Detect which cell encompasses the target text, then output its (x, y) center coordinate. 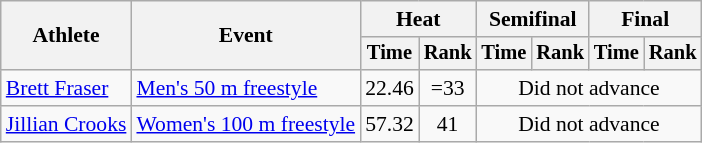
Brett Fraser (66, 88)
Women's 100 m freestyle (246, 124)
Semifinal (532, 19)
Heat (418, 19)
Men's 50 m freestyle (246, 88)
Event (246, 36)
Athlete (66, 36)
57.32 (390, 124)
22.46 (390, 88)
Final (645, 19)
Jillian Crooks (66, 124)
=33 (448, 88)
41 (448, 124)
